Extract the [X, Y] coordinate from the center of the cell holding the provided text.  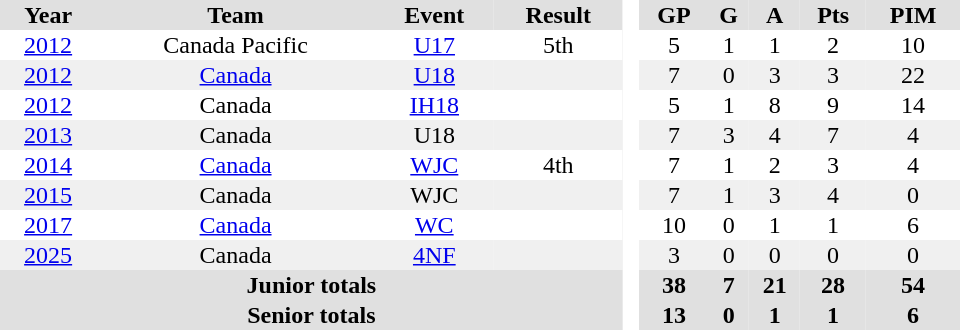
Year [48, 15]
Team [236, 15]
13 [674, 315]
GP [674, 15]
Senior totals [312, 315]
22 [913, 75]
2015 [48, 195]
U17 [434, 45]
2025 [48, 255]
8 [774, 105]
2017 [48, 225]
28 [833, 285]
A [774, 15]
Result [558, 15]
Pts [833, 15]
38 [674, 285]
Canada Pacific [236, 45]
2014 [48, 165]
Event [434, 15]
14 [913, 105]
4NF [434, 255]
21 [774, 285]
54 [913, 285]
2013 [48, 135]
IH18 [434, 105]
G [728, 15]
5th [558, 45]
PIM [913, 15]
Junior totals [312, 285]
WC [434, 225]
9 [833, 105]
4th [558, 165]
